Identify which cell holds the provided text, then report its [X, Y] central coordinate. 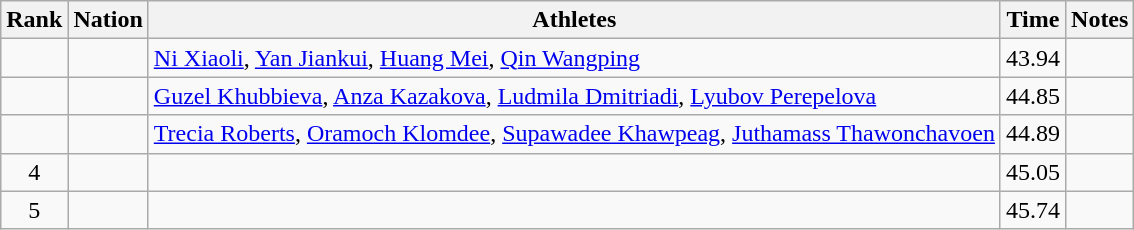
Guzel Khubbieva, Anza Kazakova, Ludmila Dmitriadi, Lyubov Perepelova [574, 96]
4 [34, 172]
44.85 [1032, 96]
Ni Xiaoli, Yan Jiankui, Huang Mei, Qin Wangping [574, 58]
43.94 [1032, 58]
Notes [1100, 20]
Trecia Roberts, Oramoch Klomdee, Supawadee Khawpeag, Juthamass Thawonchavoen [574, 134]
44.89 [1032, 134]
45.74 [1032, 210]
Athletes [574, 20]
Nation [108, 20]
5 [34, 210]
45.05 [1032, 172]
Rank [34, 20]
Time [1032, 20]
